Find where the given text appears and provide that cell's center as [X, Y] coordinate. 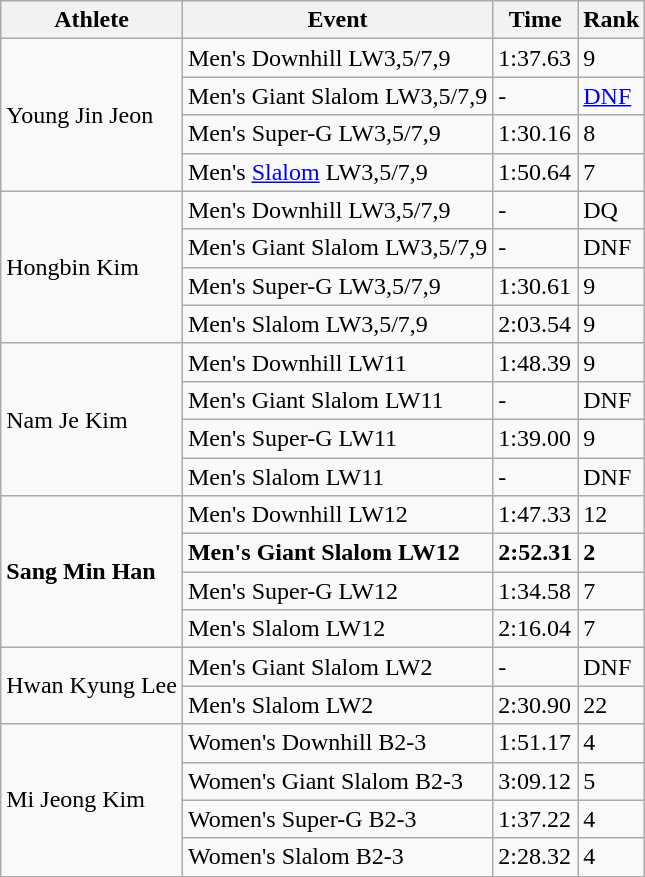
Women's Downhill B2-3 [337, 743]
Time [536, 20]
Young Jin Jeon [92, 115]
Mi Jeong Kim [92, 800]
1:51.17 [536, 743]
1:30.16 [536, 134]
2:03.54 [536, 324]
8 [612, 134]
Men's Giant Slalom LW12 [337, 553]
2:52.31 [536, 553]
1:30.61 [536, 286]
Women's Super-G B2-3 [337, 819]
Men's Giant Slalom LW2 [337, 667]
3:09.12 [536, 781]
Nam Je Kim [92, 419]
2 [612, 553]
Men's Slalom LW12 [337, 629]
Men's Super-G LW12 [337, 591]
Men's Slalom LW11 [337, 477]
5 [612, 781]
Men's Giant Slalom LW11 [337, 400]
Hwan Kyung Lee [92, 686]
1:39.00 [536, 438]
Women's Giant Slalom B2-3 [337, 781]
1:47.33 [536, 515]
Men's Downhill LW12 [337, 515]
2:30.90 [536, 705]
DQ [612, 210]
Women's Slalom B2-3 [337, 857]
Men's Super-G LW11 [337, 438]
1:48.39 [536, 362]
2:28.32 [536, 857]
Men's Slalom LW2 [337, 705]
Hongbin Kim [92, 267]
Sang Min Han [92, 572]
22 [612, 705]
2:16.04 [536, 629]
1:50.64 [536, 172]
Event [337, 20]
Rank [612, 20]
12 [612, 515]
1:34.58 [536, 591]
1:37.63 [536, 58]
Men's Downhill LW11 [337, 362]
Athlete [92, 20]
1:37.22 [536, 819]
